Return the (x, y) coordinate for the center point of the cell that contains the specified text.  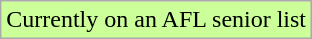
Currently on an AFL senior list (156, 20)
